Scan for the cell matching the given text and deliver its (x, y) coordinate at center. 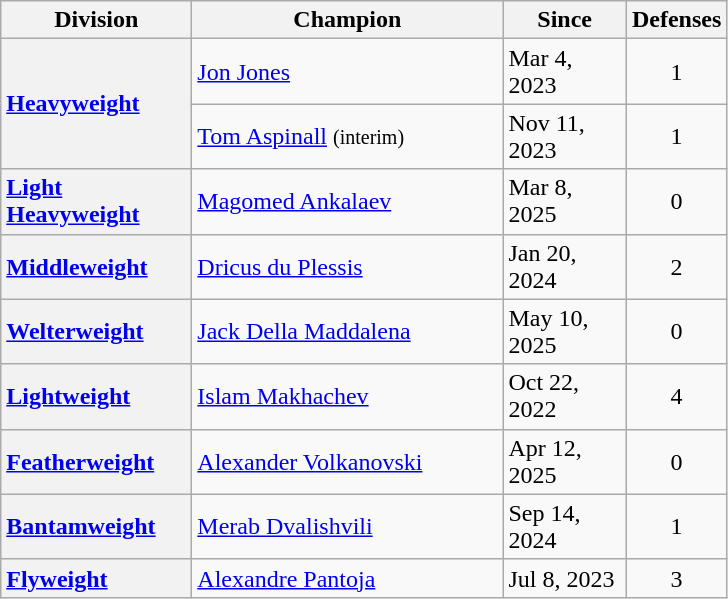
Islam Makhachev (348, 396)
Defenses (676, 20)
Nov 11, 2023 (565, 136)
Merab Dvalishvili (348, 526)
Alexander Volkanovski (348, 462)
Mar 8, 2025 (565, 202)
Apr 12, 2025 (565, 462)
Lightweight (96, 396)
Jul 8, 2023 (565, 578)
2 (676, 266)
4 (676, 396)
May 10, 2025 (565, 332)
Tom Aspinall (interim) (348, 136)
Welterweight (96, 332)
Since (565, 20)
Bantamweight (96, 526)
3 (676, 578)
Champion (348, 20)
Flyweight (96, 578)
Middleweight (96, 266)
Alexandre Pantoja (348, 578)
Featherweight (96, 462)
Dricus du Plessis (348, 266)
Mar 4, 2023 (565, 72)
Sep 14, 2024 (565, 526)
Jack Della Maddalena (348, 332)
Oct 22, 2022 (565, 396)
Jan 20, 2024 (565, 266)
Division (96, 20)
Jon Jones (348, 72)
Light Heavyweight (96, 202)
Heavyweight (96, 104)
Magomed Ankalaev (348, 202)
